Search for the cell housing the specified text and yield its [X, Y] center coordinate. 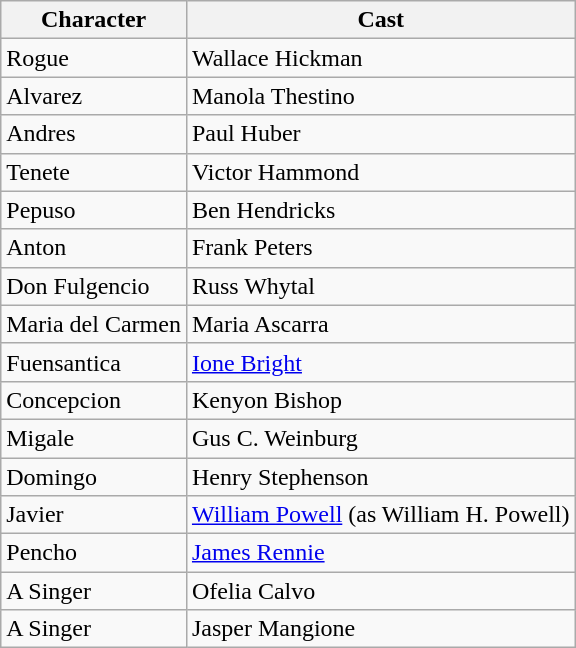
Rogue [94, 58]
Maria del Carmen [94, 324]
Fuensantica [94, 362]
Russ Whytal [380, 286]
Manola Thestino [380, 96]
Javier [94, 515]
Ione Bright [380, 362]
Tenete [94, 172]
Domingo [94, 477]
William Powell (as William H. Powell) [380, 515]
Anton [94, 248]
Jasper Mangione [380, 629]
Concepcion [94, 400]
Character [94, 20]
Henry Stephenson [380, 477]
Pencho [94, 553]
James Rennie [380, 553]
Migale [94, 438]
Andres [94, 134]
Alvarez [94, 96]
Cast [380, 20]
Don Fulgencio [94, 286]
Kenyon Bishop [380, 400]
Gus C. Weinburg [380, 438]
Ofelia Calvo [380, 591]
Maria Ascarra [380, 324]
Victor Hammond [380, 172]
Ben Hendricks [380, 210]
Paul Huber [380, 134]
Wallace Hickman [380, 58]
Pepuso [94, 210]
Frank Peters [380, 248]
